For the text-containing cell, return its midpoint in [X, Y] coordinate format. 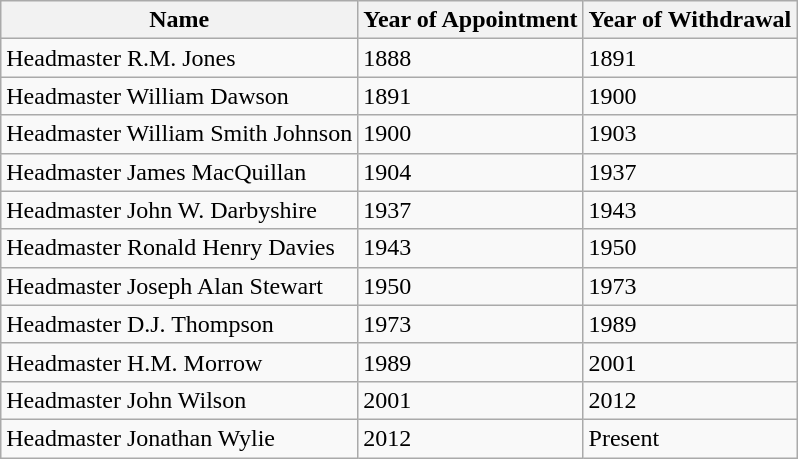
Year of Withdrawal [690, 20]
1903 [690, 134]
Headmaster John W. Darbyshire [180, 210]
Headmaster William Dawson [180, 96]
Headmaster Jonathan Wylie [180, 438]
Headmaster R.M. Jones [180, 58]
Headmaster John Wilson [180, 400]
Headmaster Ronald Henry Davies [180, 248]
1904 [470, 172]
Headmaster William Smith Johnson [180, 134]
Headmaster H.M. Morrow [180, 362]
Year of Appointment [470, 20]
Present [690, 438]
1888 [470, 58]
Headmaster D.J. Thompson [180, 324]
Headmaster Joseph Alan Stewart [180, 286]
Name [180, 20]
Headmaster James MacQuillan [180, 172]
